Search for the cell housing the specified text and yield its (X, Y) center coordinate. 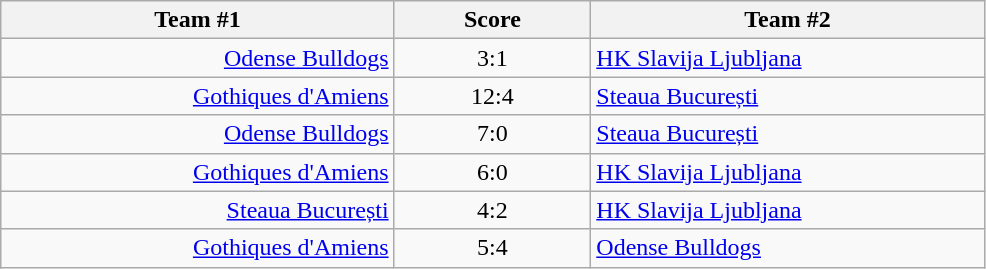
5:4 (492, 248)
6:0 (492, 172)
Team #2 (788, 20)
3:1 (492, 58)
Team #1 (198, 20)
7:0 (492, 134)
4:2 (492, 210)
12:4 (492, 96)
Score (492, 20)
